Extract the [X, Y] coordinate from the center of the cell holding the provided text.  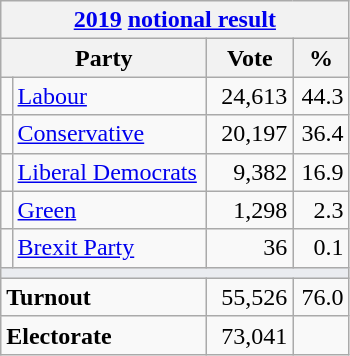
Green [110, 210]
16.9 [321, 172]
Brexit Party [110, 248]
73,041 [250, 335]
Labour [110, 96]
0.1 [321, 248]
76.0 [321, 297]
20,197 [250, 134]
2019 notional result [175, 20]
36 [250, 248]
Turnout [104, 297]
9,382 [250, 172]
36.4 [321, 134]
44.3 [321, 96]
1,298 [250, 210]
55,526 [250, 297]
24,613 [250, 96]
2.3 [321, 210]
Party [104, 58]
Vote [250, 58]
Liberal Democrats [110, 172]
% [321, 58]
Electorate [104, 335]
Conservative [110, 134]
